Capture the cell that displays the provided text and extract its (x, y) central coordinate. 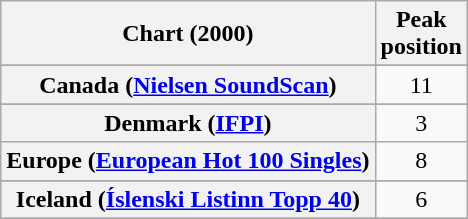
8 (421, 161)
11 (421, 85)
Peakposition (421, 34)
6 (421, 199)
Canada (Nielsen SoundScan) (188, 85)
Europe (European Hot 100 Singles) (188, 161)
Denmark (IFPI) (188, 123)
Chart (2000) (188, 34)
Iceland (Íslenski Listinn Topp 40) (188, 199)
3 (421, 123)
